Return [x, y] of the center of cell containing provided text 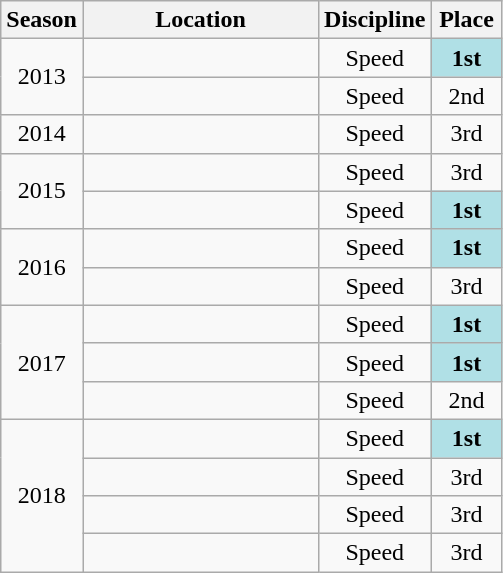
Discipline [375, 20]
Place [466, 20]
2015 [42, 191]
2017 [42, 362]
2013 [42, 77]
2016 [42, 267]
2018 [42, 495]
2014 [42, 134]
Season [42, 20]
Location [200, 20]
